Locate the cell with the specified text and output its [X, Y] center coordinate. 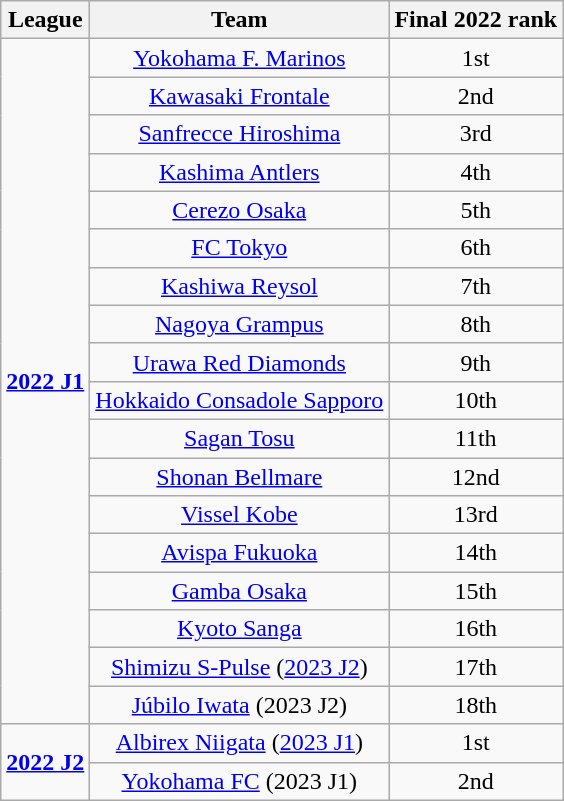
9th [476, 362]
14th [476, 553]
16th [476, 629]
Gamba Osaka [240, 591]
Hokkaido Consadole Sapporo [240, 400]
18th [476, 705]
Kashima Antlers [240, 172]
11th [476, 438]
Shonan Bellmare [240, 477]
Final 2022 rank [476, 20]
Júbilo Iwata (2023 J2) [240, 705]
8th [476, 324]
Albirex Niigata (2023 J1) [240, 743]
Vissel Kobe [240, 515]
Avispa Fukuoka [240, 553]
6th [476, 248]
2022 J1 [46, 382]
12nd [476, 477]
17th [476, 667]
Kashiwa Reysol [240, 286]
10th [476, 400]
FC Tokyo [240, 248]
Team [240, 20]
Yokohama F. Marinos [240, 58]
Cerezo Osaka [240, 210]
4th [476, 172]
Kawasaki Frontale [240, 96]
13rd [476, 515]
15th [476, 591]
7th [476, 286]
League [46, 20]
Kyoto Sanga [240, 629]
Yokohama FC (2023 J1) [240, 781]
Shimizu S-Pulse (2023 J2) [240, 667]
2022 J2 [46, 762]
Sanfrecce Hiroshima [240, 134]
Nagoya Grampus [240, 324]
Urawa Red Diamonds [240, 362]
5th [476, 210]
Sagan Tosu [240, 438]
3rd [476, 134]
